Return the (X, Y) coordinate for the center point of the cell that contains the specified text.  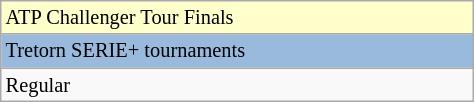
Tretorn SERIE+ tournaments (237, 51)
Regular (237, 85)
ATP Challenger Tour Finals (237, 17)
